From the cell containing the given text, extract its center point as (x, y) coordinate. 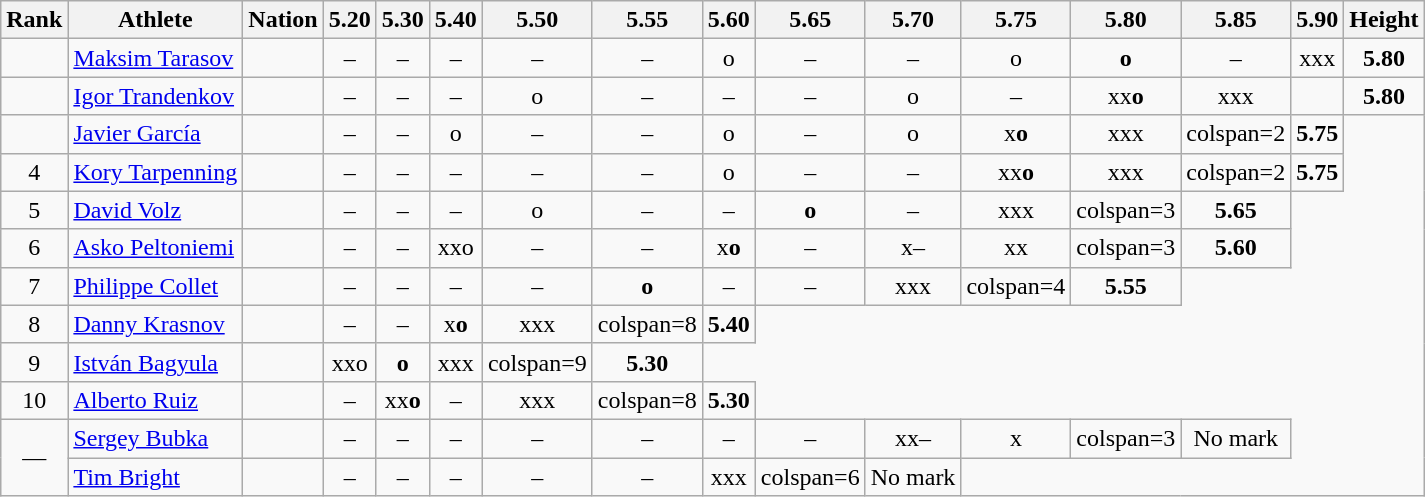
xx– (913, 438)
8 (34, 324)
colspan=4 (1016, 286)
Asko Peltoniemi (156, 248)
Igor Trandenkov (156, 96)
Kory Tarpenning (156, 172)
x– (913, 248)
Rank (34, 20)
Sergey Bubka (156, 438)
5.90 (1318, 20)
Tim Bright (156, 477)
7 (34, 286)
David Volz (156, 210)
Maksim Tarasov (156, 58)
Alberto Ruiz (156, 400)
Athlete (156, 20)
5.70 (913, 20)
5.20 (350, 20)
5.85 (1236, 20)
— (34, 457)
5.50 (537, 20)
10 (34, 400)
Danny Krasnov (156, 324)
xx (1016, 248)
Height (1384, 20)
István Bagyula (156, 362)
Nation (283, 20)
6 (34, 248)
Javier García (156, 134)
colspan=9 (537, 362)
4 (34, 172)
Philippe Collet (156, 286)
x (1016, 438)
5 (34, 210)
9 (34, 362)
colspan=6 (810, 477)
